From the cell containing the given text, extract its center point as (X, Y) coordinate. 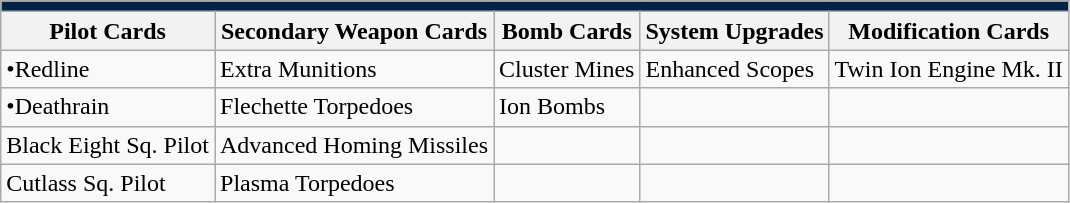
Advanced Homing Missiles (354, 145)
Enhanced Scopes (734, 69)
•Deathrain (108, 107)
Flechette Torpedoes (354, 107)
Bomb Cards (567, 31)
Cluster Mines (567, 69)
•Redline (108, 69)
Extra Munitions (354, 69)
Secondary Weapon Cards (354, 31)
Cutlass Sq. Pilot (108, 183)
Pilot Cards (108, 31)
Plasma Torpedoes (354, 183)
Black Eight Sq. Pilot (108, 145)
System Upgrades (734, 31)
Ion Bombs (567, 107)
Modification Cards (948, 31)
Twin Ion Engine Mk. II (948, 69)
